Locate the cell with the specified text and output its (X, Y) center coordinate. 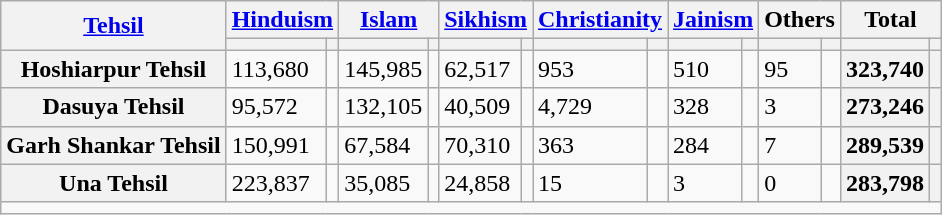
113,680 (276, 69)
363 (590, 145)
323,740 (884, 69)
273,246 (884, 107)
Christianity (600, 20)
Dasuya Tehsil (114, 107)
24,858 (480, 183)
Una Tehsil (114, 183)
7 (790, 145)
62,517 (480, 69)
Islam (389, 20)
Sikhism (486, 20)
132,105 (384, 107)
Others (800, 20)
Jainism (714, 20)
Hinduism (282, 20)
95,572 (276, 107)
15 (590, 183)
284 (705, 145)
Hoshiarpur Tehsil (114, 69)
40,509 (480, 107)
35,085 (384, 183)
145,985 (384, 69)
67,584 (384, 145)
289,539 (884, 145)
510 (705, 69)
953 (590, 69)
70,310 (480, 145)
150,991 (276, 145)
0 (790, 183)
Garh Shankar Tehsil (114, 145)
223,837 (276, 183)
283,798 (884, 183)
95 (790, 69)
Total (890, 20)
328 (705, 107)
Tehsil (114, 26)
4,729 (590, 107)
